Detect which cell encompasses the target text, then output its [X, Y] center coordinate. 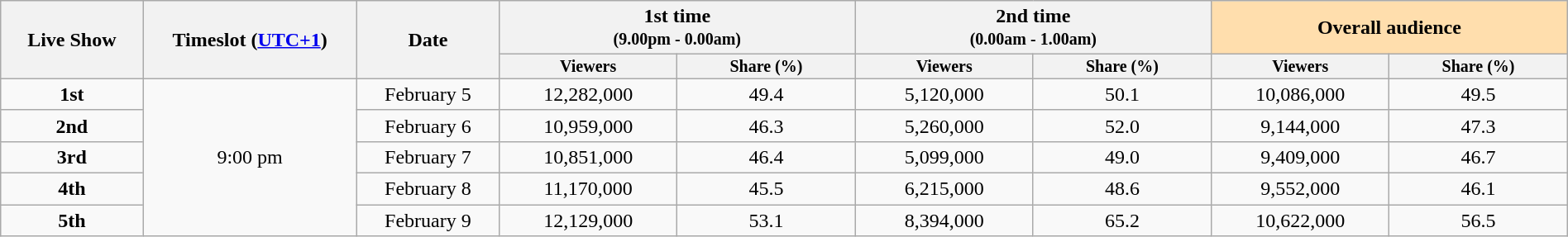
9,552,000 [1300, 188]
5th [72, 220]
50.1 [1121, 94]
10,851,000 [589, 157]
45.5 [766, 188]
49.5 [1479, 94]
11,170,000 [589, 188]
49.0 [1121, 157]
9,409,000 [1300, 157]
5,099,000 [944, 157]
February 7 [428, 157]
46.4 [766, 157]
49.4 [766, 94]
1st [72, 94]
Overall audience [1389, 28]
10,959,000 [589, 126]
February 9 [428, 220]
9:00 pm [250, 157]
5,120,000 [944, 94]
12,129,000 [589, 220]
3rd [72, 157]
10,622,000 [1300, 220]
Live Show [72, 40]
2nd [72, 126]
February 8 [428, 188]
46.1 [1479, 188]
February 6 [428, 126]
10,086,000 [1300, 94]
65.2 [1121, 220]
Timeslot (UTC+1) [250, 40]
8,394,000 [944, 220]
6,215,000 [944, 188]
2nd time (0.00am - 1.00am) [1034, 28]
47.3 [1479, 126]
46.7 [1479, 157]
February 5 [428, 94]
46.3 [766, 126]
1st time (9.00pm - 0.00am) [678, 28]
48.6 [1121, 188]
4th [72, 188]
56.5 [1479, 220]
12,282,000 [589, 94]
53.1 [766, 220]
52.0 [1121, 126]
5,260,000 [944, 126]
Date [428, 40]
9,144,000 [1300, 126]
